Detect which cell encompasses the target text, then output its (x, y) center coordinate. 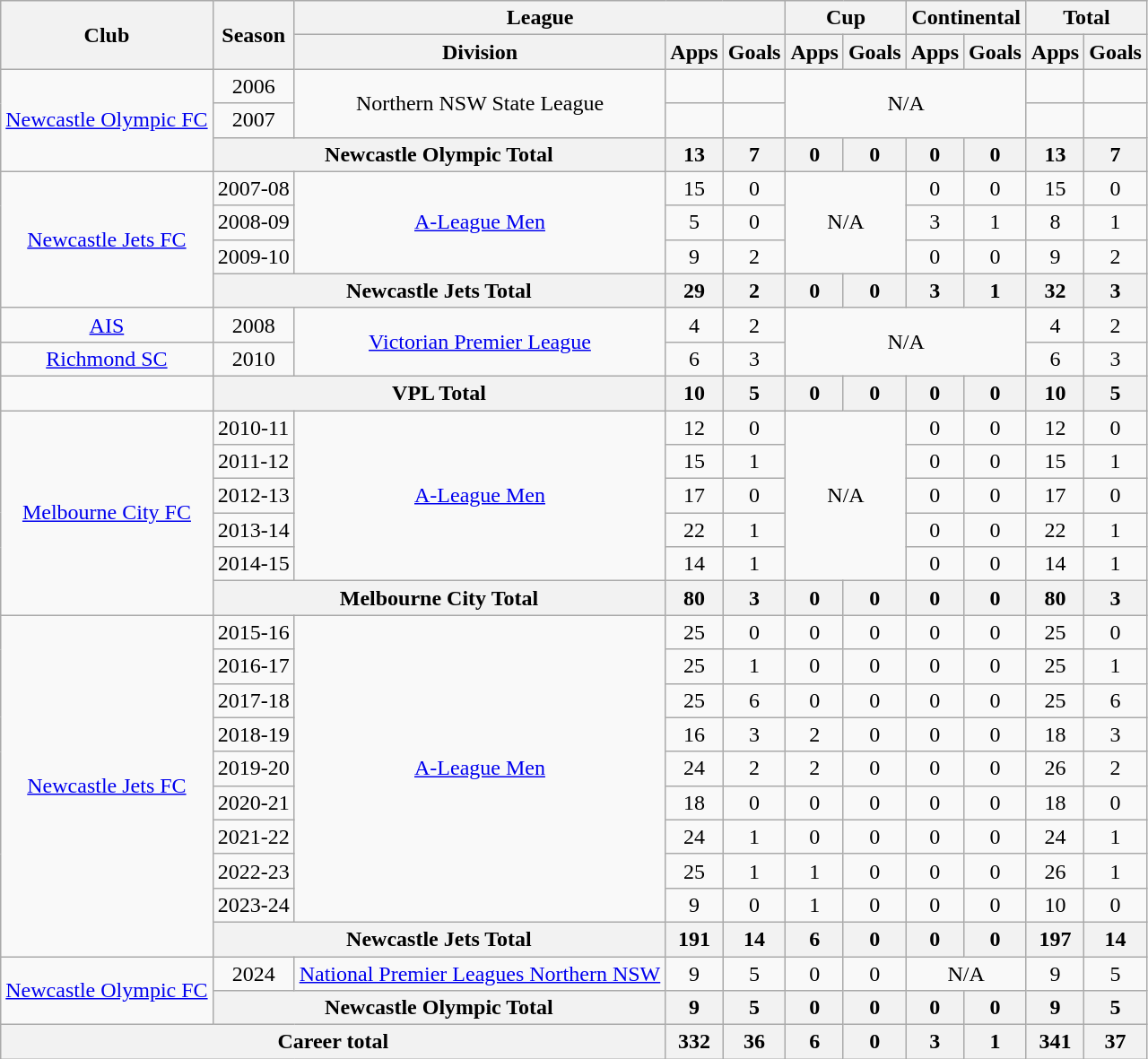
Continental (966, 18)
2013-14 (253, 530)
2008 (253, 325)
8 (1055, 222)
32 (1055, 291)
332 (694, 1042)
2018-19 (253, 734)
37 (1116, 1042)
Season (253, 35)
Melbourne City Total (439, 598)
16 (694, 734)
2012-13 (253, 496)
191 (694, 939)
Total (1086, 18)
2008-09 (253, 222)
Melbourne City FC (107, 513)
Career total (334, 1042)
2007 (253, 120)
2020-21 (253, 803)
AIS (107, 325)
36 (754, 1042)
League (540, 18)
Richmond SC (107, 359)
VPL Total (439, 393)
2010-11 (253, 428)
2019-20 (253, 768)
2016-17 (253, 666)
Northern NSW State League (480, 103)
2022-23 (253, 871)
2009-10 (253, 256)
Victorian Premier League (480, 342)
2006 (253, 86)
2007-08 (253, 188)
National Premier Leagues Northern NSW (480, 973)
Cup (846, 18)
Division (480, 52)
2014-15 (253, 564)
341 (1055, 1042)
Club (107, 35)
2011-12 (253, 462)
197 (1055, 939)
2024 (253, 973)
2021-22 (253, 837)
2010 (253, 359)
2023-24 (253, 905)
2015-16 (253, 632)
29 (694, 291)
2017-18 (253, 700)
